Extract the [x, y] coordinate from the center of the cell holding the provided text.  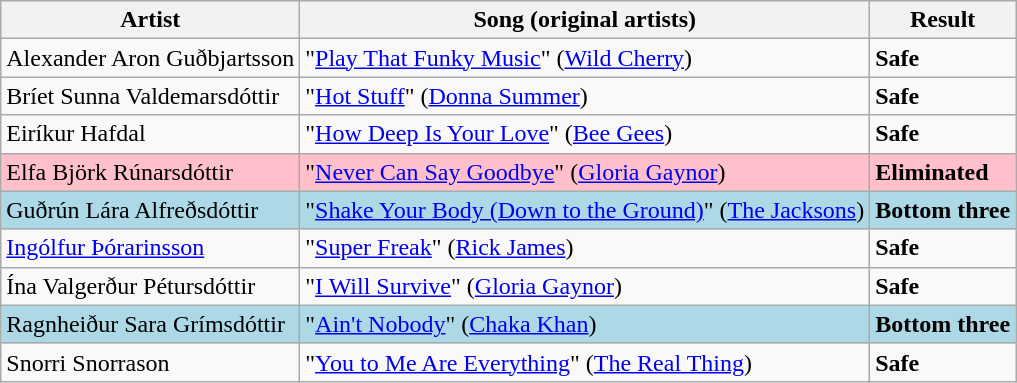
Eliminated [943, 172]
Bríet Sunna Valdemarsdóttir [150, 96]
Snorri Snorrason [150, 362]
Artist [150, 20]
"You to Me Are Everything" (The Real Thing) [585, 362]
Ragnheiður Sara Grímsdóttir [150, 324]
Ína Valgerður Pétursdóttir [150, 286]
Alexander Aron Guðbjartsson [150, 58]
"Ain't Nobody" (Chaka Khan) [585, 324]
Result [943, 20]
"Play That Funky Music" (Wild Cherry) [585, 58]
Eiríkur Hafdal [150, 134]
"How Deep Is Your Love" (Bee Gees) [585, 134]
"Super Freak" (Rick James) [585, 248]
Song (original artists) [585, 20]
"I Will Survive" (Gloria Gaynor) [585, 286]
"Shake Your Body (Down to the Ground)" (The Jacksons) [585, 210]
Guðrún Lára Alfreðsdóttir [150, 210]
"Hot Stuff" (Donna Summer) [585, 96]
Elfa Björk Rúnarsdóttir [150, 172]
Ingólfur Þórarinsson [150, 248]
"Never Can Say Goodbye" (Gloria Gaynor) [585, 172]
